Scan for the cell matching the given text and deliver its (x, y) coordinate at center. 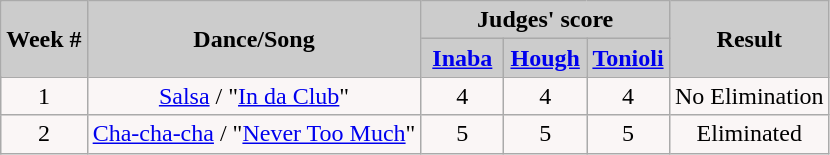
Week # (44, 39)
No Elimination (749, 96)
Judges' score (545, 20)
Tonioli (628, 58)
Cha-cha-cha / "Never Too Much" (254, 134)
Dance/Song (254, 39)
Result (749, 39)
2 (44, 134)
Salsa / "In da Club" (254, 96)
Inaba (462, 58)
Eliminated (749, 134)
1 (44, 96)
Hough (546, 58)
